Capture the cell that displays the provided text and extract its [X, Y] central coordinate. 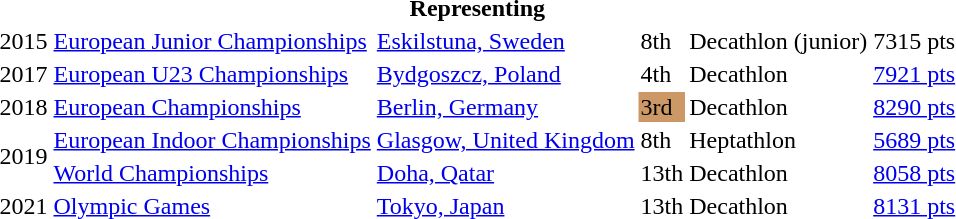
Heptathlon [778, 140]
European Junior Championships [212, 41]
Berlin, Germany [506, 107]
European Indoor Championships [212, 140]
Glasgow, United Kingdom [506, 140]
Doha, Qatar [506, 173]
Decathlon (junior) [778, 41]
World Championships [212, 173]
European Championships [212, 107]
European U23 Championships [212, 74]
3rd [662, 107]
13th [662, 173]
4th [662, 74]
Eskilstuna, Sweden [506, 41]
Bydgoszcz, Poland [506, 74]
